Capture the cell that displays the provided text and extract its [x, y] central coordinate. 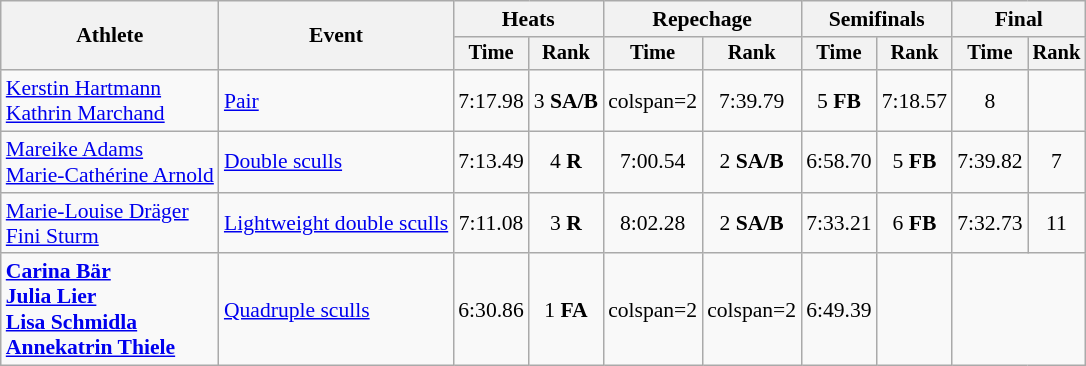
Pair [336, 100]
3 R [566, 224]
Event [336, 36]
Repechage [702, 19]
Heats [528, 19]
1 FA [566, 310]
7:39.79 [752, 100]
6:30.86 [490, 310]
8 [990, 100]
Double sculls [336, 162]
Quadruple sculls [336, 310]
7:11.08 [490, 224]
7 [1057, 162]
7:00.54 [652, 162]
6:58.70 [838, 162]
Marie-Louise DrägerFini Sturm [110, 224]
Final [1018, 19]
6:49.39 [838, 310]
7:39.82 [990, 162]
Lightweight double sculls [336, 224]
Carina BärJulia LierLisa SchmidlaAnnekatrin Thiele [110, 310]
7:32.73 [990, 224]
7:18.57 [914, 100]
7:33.21 [838, 224]
7:17.98 [490, 100]
7:13.49 [490, 162]
Semifinals [876, 19]
11 [1057, 224]
Mareike AdamsMarie-Cathérine Arnold [110, 162]
3 SA/B [566, 100]
6 FB [914, 224]
Athlete [110, 36]
4 R [566, 162]
8:02.28 [652, 224]
Kerstin HartmannKathrin Marchand [110, 100]
